Pinpoint the cell where the given text exists, returning its (x, y) midpoint coordinate. 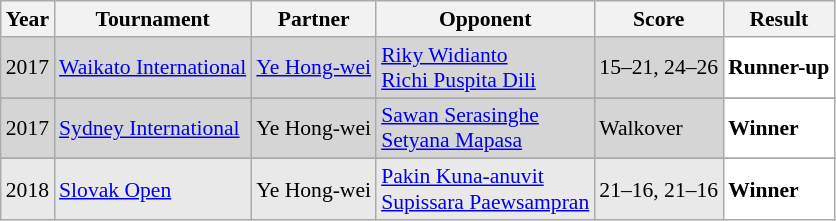
Opponent (485, 19)
15–21, 24–26 (658, 68)
Waikato International (152, 68)
Tournament (152, 19)
Riky Widianto Richi Puspita Dili (485, 68)
Runner-up (778, 68)
21–16, 21–16 (658, 190)
Pakin Kuna-anuvit Supissara Paewsampran (485, 190)
Year (28, 19)
Result (778, 19)
2018 (28, 190)
Score (658, 19)
Walkover (658, 128)
Sawan Serasinghe Setyana Mapasa (485, 128)
Partner (314, 19)
Slovak Open (152, 190)
Sydney International (152, 128)
